For the text-containing cell, return its midpoint in [X, Y] coordinate format. 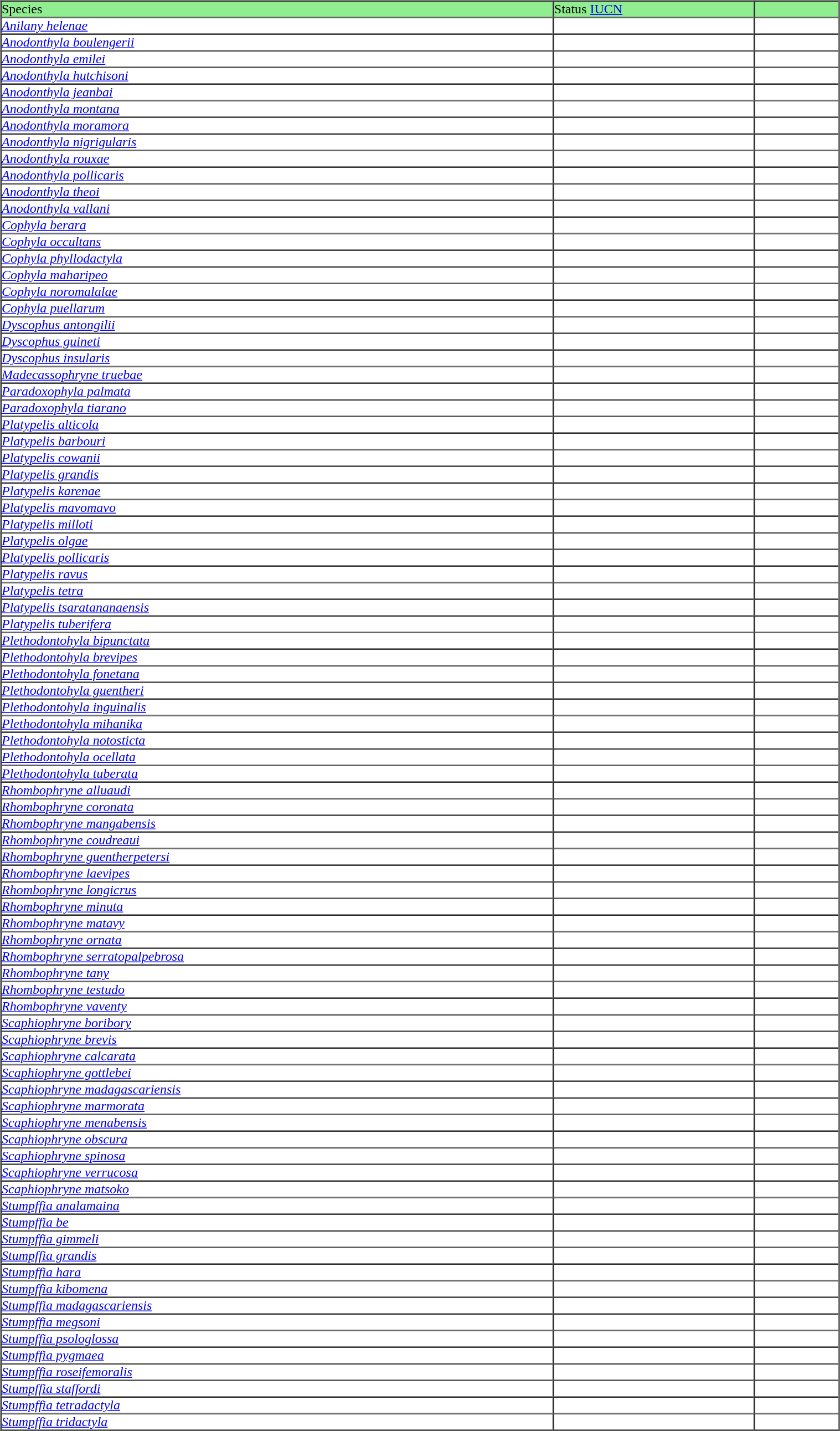
Anodonthyla montana [277, 109]
Rhombophryne matavy [277, 924]
Platypelis pollicaris [277, 558]
Plethodontohyla inguinalis [277, 707]
Stumpffia pygmaea [277, 1356]
Platypelis tuberifera [277, 624]
Rhombophryne mangabensis [277, 824]
Plethodontohyla tuberata [277, 774]
Rhombophryne ornata [277, 940]
Platypelis alticola [277, 425]
Anodonthyla theoi [277, 192]
Platypelis tetra [277, 591]
Rhombophryne serratopalpebrosa [277, 957]
Platypelis cowanii [277, 458]
Platypelis milloti [277, 525]
Rhombophryne coronata [277, 807]
Stumpffia roseifemoralis [277, 1372]
Platypelis tsaratananaensis [277, 608]
Stumpffia tridactyla [277, 1422]
Scaphiophryne spinosa [277, 1156]
Platypelis barbouri [277, 442]
Dyscophus guineti [277, 342]
Rhombophryne guentherpetersi [277, 857]
Plethodontohyla ocellata [277, 757]
Anodonthyla jeanbai [277, 93]
Rhombophryne testudo [277, 990]
Scaphiophryne verrucosa [277, 1173]
Status IUCN [653, 9]
Stumpffia gimmeli [277, 1239]
Anodonthyla hutchisoni [277, 76]
Platypelis grandis [277, 475]
Stumpffia grandis [277, 1256]
Platypelis olgae [277, 541]
Scaphiophryne boribory [277, 1023]
Plethodontohyla brevipes [277, 658]
Scaphiophryne gottlebei [277, 1073]
Madecassophryne truebae [277, 375]
Paradoxophyla tiarano [277, 408]
Platypelis ravus [277, 575]
Rhombophryne minuta [277, 907]
Rhombophryne vaventy [277, 1007]
Rhombophryne longicrus [277, 890]
Rhombophryne tany [277, 973]
Anilany helenae [277, 26]
Cophyla phyllodactyla [277, 259]
Scaphiophryne calcarata [277, 1056]
Anodonthyla nigrigularis [277, 142]
Stumpffia be [277, 1223]
Stumpffia psologlossa [277, 1339]
Scaphiophryne marmorata [277, 1106]
Rhombophryne alluaudi [277, 791]
Stumpffia analamaina [277, 1206]
Dyscophus antongilii [277, 325]
Plethodontohyla bipunctata [277, 641]
Rhombophryne coudreaui [277, 840]
Stumpffia hara [277, 1273]
Paradoxophyla palmata [277, 392]
Cophyla maharipeo [277, 275]
Stumpffia tetradactyla [277, 1406]
Cophyla berara [277, 225]
Anodonthyla emilei [277, 59]
Scaphiophryne menabensis [277, 1123]
Stumpffia madagascariensis [277, 1306]
Scaphiophryne brevis [277, 1040]
Scaphiophryne obscura [277, 1140]
Platypelis mavomavo [277, 508]
Stumpffia megsoni [277, 1322]
Platypelis karenae [277, 491]
Plethodontohyla mihanika [277, 724]
Cophyla noromalalae [277, 292]
Cophyla occultans [277, 242]
Stumpffia kibomena [277, 1289]
Stumpffia staffordi [277, 1389]
Cophyla puellarum [277, 309]
Anodonthyla rouxae [277, 159]
Anodonthyla boulengerii [277, 43]
Species [277, 9]
Rhombophryne laevipes [277, 874]
Plethodontohyla notosticta [277, 741]
Anodonthyla moramora [277, 126]
Plethodontohyla guentheri [277, 691]
Plethodontohyla fonetana [277, 674]
Dyscophus insularis [277, 358]
Anodonthyla vallani [277, 209]
Anodonthyla pollicaris [277, 176]
Scaphiophryne matsoko [277, 1189]
Scaphiophryne madagascariensis [277, 1090]
